Capture the cell that displays the provided text and extract its [x, y] central coordinate. 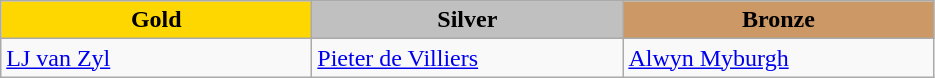
Bronze [778, 20]
Gold [156, 20]
Silver [468, 20]
Alwyn Myburgh [778, 58]
Pieter de Villiers [468, 58]
LJ van Zyl [156, 58]
